Find where the given text appears and provide that cell's center as (X, Y) coordinate. 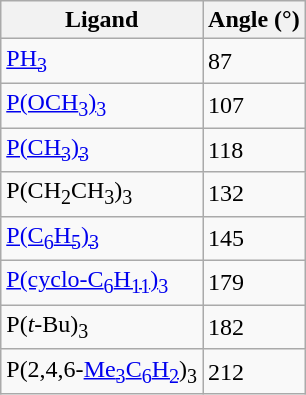
182 (254, 327)
212 (254, 371)
P(C6H5)3 (102, 238)
Angle (°) (254, 20)
P(CH3)3 (102, 150)
132 (254, 194)
107 (254, 105)
118 (254, 150)
87 (254, 61)
145 (254, 238)
P(t-Bu)3 (102, 327)
P(OCH3)3 (102, 105)
179 (254, 283)
Ligand (102, 20)
P(2,4,6-Me3C6H2)3 (102, 371)
PH3 (102, 61)
P(cyclo-C6H11)3 (102, 283)
P(CH2CH3)3 (102, 194)
